Identify which cell holds the provided text, then report its (x, y) central coordinate. 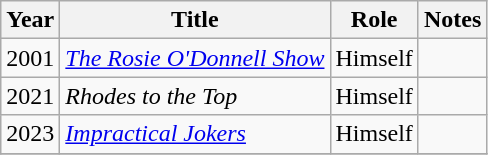
2021 (30, 96)
2001 (30, 58)
Role (374, 20)
Title (195, 20)
Impractical Jokers (195, 134)
The Rosie O'Donnell Show (195, 58)
2023 (30, 134)
Year (30, 20)
Notes (452, 20)
Rhodes to the Top (195, 96)
